Locate the cell with the specified text and output its (x, y) center coordinate. 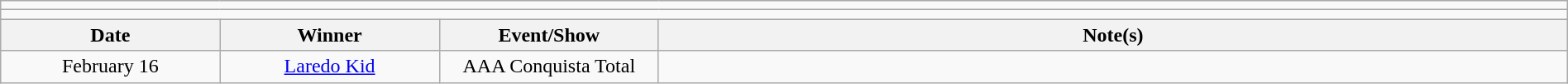
Winner (329, 35)
Note(s) (1113, 35)
Laredo Kid (329, 67)
February 16 (111, 67)
Date (111, 35)
Event/Show (549, 35)
AAA Conquista Total (549, 67)
